Extract the [x, y] coordinate from the center of the cell holding the provided text.  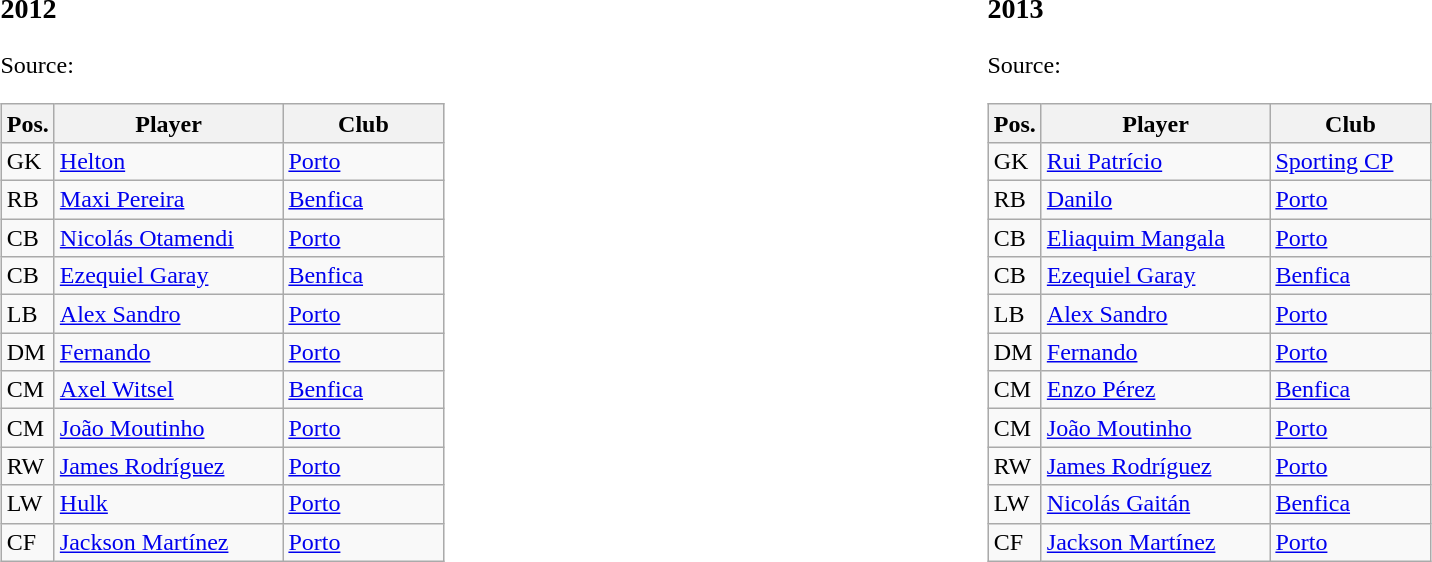
Hulk [168, 504]
Sporting CP [1350, 161]
Eliaquim Mangala [1156, 238]
Danilo [1156, 200]
Rui Patrício [1156, 161]
Maxi Pereira [168, 200]
Helton [168, 161]
Nicolás Otamendi [168, 238]
Nicolás Gaitán [1156, 504]
Enzo Pérez [1156, 390]
Axel Witsel [168, 390]
